Detect which cell encompasses the target text, then output its (X, Y) center coordinate. 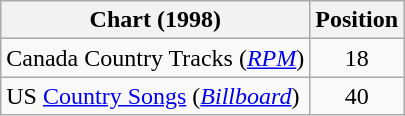
18 (357, 58)
40 (357, 96)
Canada Country Tracks (RPM) (156, 58)
Position (357, 20)
Chart (1998) (156, 20)
US Country Songs (Billboard) (156, 96)
